Output the (X, Y) coordinate of the center of the cell containing the given text.  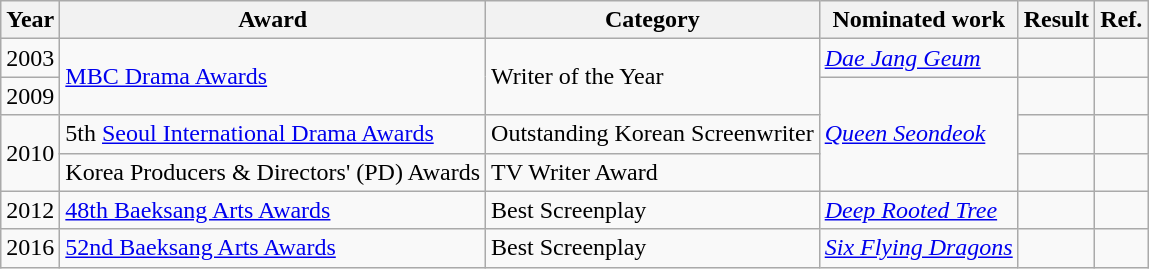
Result (1056, 20)
Writer of the Year (653, 77)
Dae Jang Geum (918, 58)
2003 (30, 58)
2010 (30, 153)
52nd Baeksang Arts Awards (273, 248)
Korea Producers & Directors' (PD) Awards (273, 172)
TV Writer Award (653, 172)
Six Flying Dragons (918, 248)
Queen Seondeok (918, 134)
Ref. (1122, 20)
Outstanding Korean Screenwriter (653, 134)
2012 (30, 210)
Year (30, 20)
Deep Rooted Tree (918, 210)
2016 (30, 248)
2009 (30, 96)
5th Seoul International Drama Awards (273, 134)
Category (653, 20)
Award (273, 20)
48th Baeksang Arts Awards (273, 210)
Nominated work (918, 20)
MBC Drama Awards (273, 77)
